Return the [x, y] coordinate for the center point of the cell that contains the specified text.  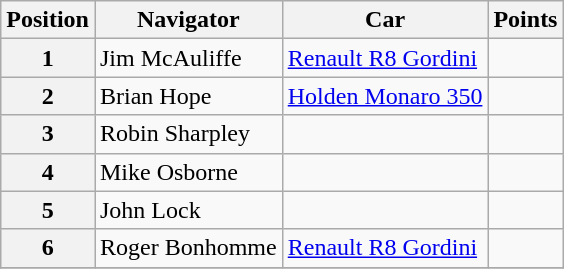
Holden Monaro 350 [385, 96]
Navigator [188, 20]
4 [48, 172]
6 [48, 248]
2 [48, 96]
Position [48, 20]
5 [48, 210]
John Lock [188, 210]
Mike Osborne [188, 172]
Roger Bonhomme [188, 248]
Brian Hope [188, 96]
Points [526, 20]
Robin Sharpley [188, 134]
Car [385, 20]
1 [48, 58]
Jim McAuliffe [188, 58]
3 [48, 134]
